Detect which cell encompasses the target text, then output its (X, Y) center coordinate. 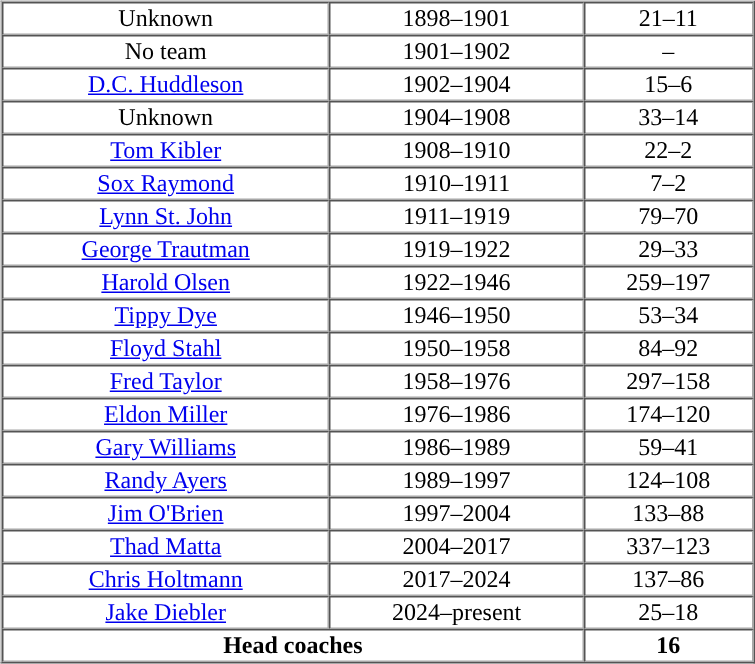
George Trautman (166, 250)
2024–present (456, 612)
124–108 (668, 480)
133–88 (668, 514)
1910–1911 (456, 184)
Fred Taylor (166, 382)
1919–1922 (456, 250)
1902–1904 (456, 84)
1898–1901 (456, 18)
297–158 (668, 382)
174–120 (668, 414)
22–2 (668, 150)
D.C. Huddleson (166, 84)
25–18 (668, 612)
7–2 (668, 184)
21–11 (668, 18)
137–86 (668, 580)
1997–2004 (456, 514)
59–41 (668, 448)
Thad Matta (166, 546)
1976–1986 (456, 414)
33–14 (668, 118)
16 (668, 646)
Sox Raymond (166, 184)
Gary Williams (166, 448)
1989–1997 (456, 480)
79–70 (668, 216)
259–197 (668, 282)
1946–1950 (456, 316)
84–92 (668, 348)
Harold Olsen (166, 282)
1911–1919 (456, 216)
53–34 (668, 316)
1901–1902 (456, 52)
337–123 (668, 546)
Eldon Miller (166, 414)
Lynn St. John (166, 216)
1908–1910 (456, 150)
Tippy Dye (166, 316)
1922–1946 (456, 282)
15–6 (668, 84)
Floyd Stahl (166, 348)
– (668, 52)
Tom Kibler (166, 150)
1950–1958 (456, 348)
Randy Ayers (166, 480)
Jake Diebler (166, 612)
Jim O'Brien (166, 514)
No team (166, 52)
Chris Holtmann (166, 580)
1986–1989 (456, 448)
1958–1976 (456, 382)
2017–2024 (456, 580)
Head coaches (293, 646)
29–33 (668, 250)
2004–2017 (456, 546)
1904–1908 (456, 118)
